Scan for the cell matching the given text and deliver its [x, y] coordinate at center. 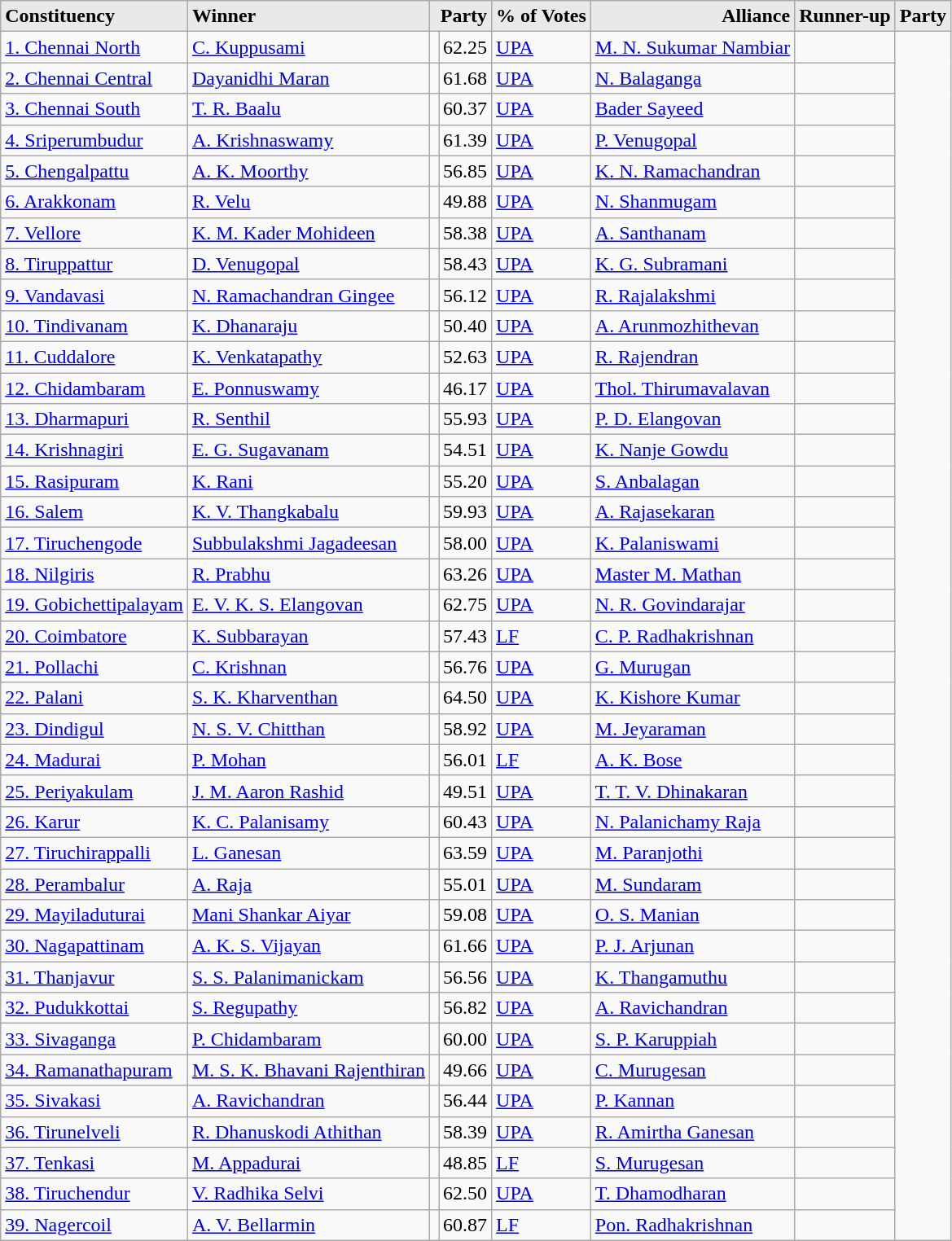
V. Radhika Selvi [308, 1194]
14. Krishnagiri [94, 450]
58.92 [464, 729]
61.39 [464, 140]
60.43 [464, 822]
S. Murugesan [692, 1163]
11. Cuddalore [94, 357]
K. M. Kader Mohideen [308, 233]
A. Arunmozhithevan [692, 326]
R. Rajendran [692, 357]
Alliance [692, 16]
25. Periyakulam [94, 791]
D. Venugopal [308, 264]
6. Arakkonam [94, 202]
R. Rajalakshmi [692, 295]
P. Chidambaram [308, 1039]
55.01 [464, 884]
K. Venkatapathy [308, 357]
R. Senthil [308, 419]
P. Mohan [308, 760]
17. Tiruchengode [94, 543]
23. Dindigul [94, 729]
M. Paranjothi [692, 853]
K. Subbarayan [308, 636]
52.63 [464, 357]
15. Rasipuram [94, 481]
49.51 [464, 791]
60.87 [464, 1225]
63.59 [464, 853]
50.40 [464, 326]
62.50 [464, 1194]
61.68 [464, 78]
C. Krishnan [308, 667]
A. K. Bose [692, 760]
K. G. Subramani [692, 264]
A. Krishnaswamy [308, 140]
2. Chennai Central [94, 78]
N. Shanmugam [692, 202]
M. S. K. Bhavani Rajenthiran [308, 1070]
62.75 [464, 605]
60.00 [464, 1039]
K. Rani [308, 481]
Winner [308, 16]
10. Tindivanam [94, 326]
T. T. V. Dhinakaran [692, 791]
L. Ganesan [308, 853]
16. Salem [94, 512]
49.66 [464, 1070]
5. Chengalpattu [94, 171]
46.17 [464, 388]
21. Pollachi [94, 667]
8. Tiruppattur [94, 264]
P. Venugopal [692, 140]
E. G. Sugavanam [308, 450]
M. N. Sukumar Nambiar [692, 47]
J. M. Aaron Rashid [308, 791]
58.43 [464, 264]
Thol. Thirumavalavan [692, 388]
64.50 [464, 698]
63.26 [464, 574]
R. Amirtha Ganesan [692, 1132]
% of Votes [542, 16]
Runner-up [845, 16]
M. Jeyaraman [692, 729]
E. Ponnuswamy [308, 388]
K. Palaniswami [692, 543]
G. Murugan [692, 667]
56.44 [464, 1101]
Master M. Mathan [692, 574]
56.85 [464, 171]
C. Kuppusami [308, 47]
K. Dhanaraju [308, 326]
P. D. Elangovan [692, 419]
56.76 [464, 667]
29. Mayiladuturai [94, 915]
3. Chennai South [94, 109]
S. Anbalagan [692, 481]
Constituency [94, 16]
C. Murugesan [692, 1070]
19. Gobichettipalayam [94, 605]
N. R. Govindarajar [692, 605]
S. Regupathy [308, 1008]
34. Ramanathapuram [94, 1070]
31. Thanjavur [94, 977]
58.38 [464, 233]
56.56 [464, 977]
55.20 [464, 481]
55.93 [464, 419]
57.43 [464, 636]
K. N. Ramachandran [692, 171]
K. Thangamuthu [692, 977]
K. Nanje Gowdu [692, 450]
Pon. Radhakrishnan [692, 1225]
Mani Shankar Aiyar [308, 915]
S. S. Palanimanickam [308, 977]
39. Nagercoil [94, 1225]
61.66 [464, 946]
54.51 [464, 450]
A. Santhanam [692, 233]
9. Vandavasi [94, 295]
36. Tirunelveli [94, 1132]
32. Pudukkottai [94, 1008]
Dayanidhi Maran [308, 78]
S. K. Kharventhan [308, 698]
T. Dhamodharan [692, 1194]
R. Velu [308, 202]
58.00 [464, 543]
Subbulakshmi Jagadeesan [308, 543]
R. Dhanuskodi Athithan [308, 1132]
N. S. V. Chitthan [308, 729]
M. Appadurai [308, 1163]
K. V. Thangkabalu [308, 512]
33. Sivaganga [94, 1039]
59.08 [464, 915]
13. Dharmapuri [94, 419]
A. Rajasekaran [692, 512]
56.01 [464, 760]
Bader Sayeed [692, 109]
R. Prabhu [308, 574]
A. K. Moorthy [308, 171]
27. Tiruchirappalli [94, 853]
A. V. Bellarmin [308, 1225]
N. Balaganga [692, 78]
4. Sriperumbudur [94, 140]
56.82 [464, 1008]
48.85 [464, 1163]
20. Coimbatore [94, 636]
O. S. Manian [692, 915]
30. Nagapattinam [94, 946]
S. P. Karuppiah [692, 1039]
28. Perambalur [94, 884]
18. Nilgiris [94, 574]
P. J. Arjunan [692, 946]
38. Tiruchendur [94, 1194]
12. Chidambaram [94, 388]
A. Raja [308, 884]
A. K. S. Vijayan [308, 946]
49.88 [464, 202]
N. Palanichamy Raja [692, 822]
N. Ramachandran Gingee [308, 295]
T. R. Baalu [308, 109]
37. Tenkasi [94, 1163]
58.39 [464, 1132]
35. Sivakasi [94, 1101]
24. Madurai [94, 760]
26. Karur [94, 822]
K. C. Palanisamy [308, 822]
60.37 [464, 109]
56.12 [464, 295]
E. V. K. S. Elangovan [308, 605]
1. Chennai North [94, 47]
P. Kannan [692, 1101]
K. Kishore Kumar [692, 698]
C. P. Radhakrishnan [692, 636]
M. Sundaram [692, 884]
22. Palani [94, 698]
62.25 [464, 47]
59.93 [464, 512]
7. Vellore [94, 233]
